Return (X, Y) of the center of cell containing provided text 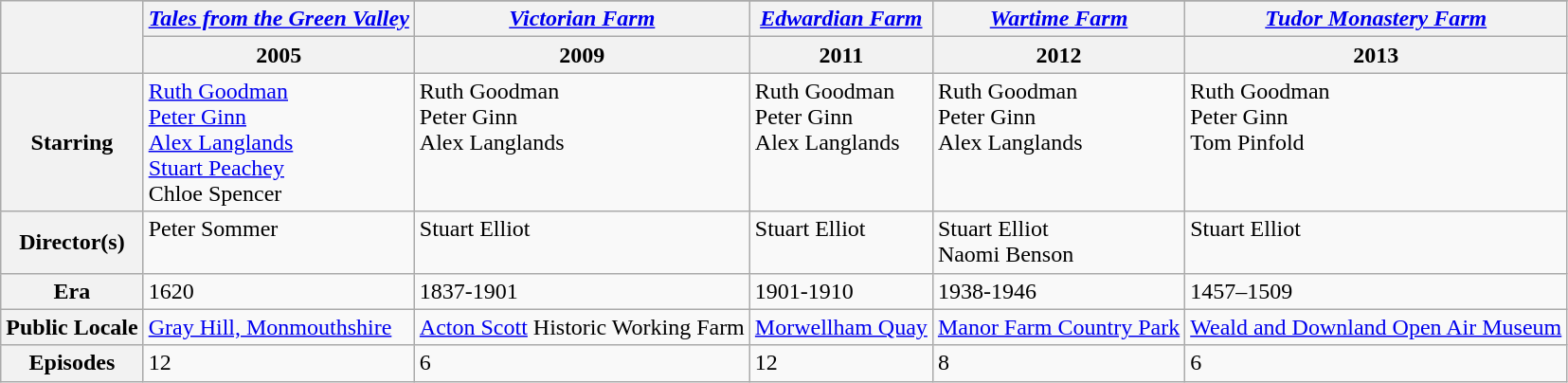
Ruth GoodmanPeter GinnTom Pinfold (1376, 142)
Edwardian Farm (841, 19)
1457–1509 (1376, 291)
Peter Sommer (279, 243)
Wartime Farm (1058, 19)
2013 (1376, 55)
Stuart ElliotNaomi Benson (1058, 243)
Era (72, 291)
Starring (72, 142)
2011 (841, 55)
Weald and Downland Open Air Museum (1376, 327)
Public Locale (72, 327)
Acton Scott Historic Working Farm (582, 327)
Morwellham Quay (841, 327)
Episodes (72, 363)
Gray Hill, Monmouthshire (279, 327)
1901-1910 (841, 291)
2005 (279, 55)
1837-1901 (582, 291)
1620 (279, 291)
1938-1946 (1058, 291)
Manor Farm Country Park (1058, 327)
Tales from the Green Valley (279, 19)
Tudor Monastery Farm (1376, 19)
Victorian Farm (582, 19)
Director(s) (72, 243)
8 (1058, 363)
2012 (1058, 55)
2009 (582, 55)
Ruth GoodmanPeter GinnAlex LanglandsStuart PeacheyChloe Spencer (279, 142)
